From the cell containing the given text, extract its center point as (x, y) coordinate. 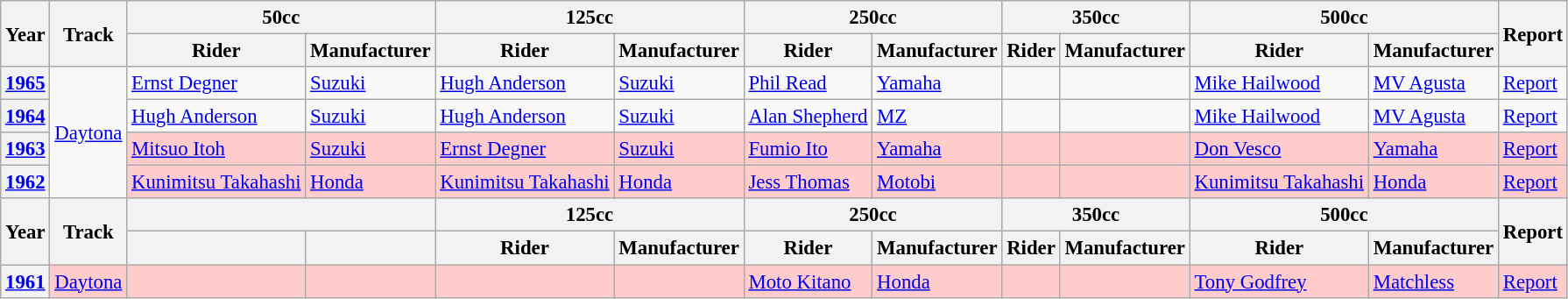
Matchless (1433, 281)
Tony Godfrey (1279, 281)
Motobi (937, 182)
Moto Kitano (808, 281)
1964 (25, 117)
1965 (25, 83)
Phil Read (808, 83)
Alan Shepherd (808, 117)
MZ (937, 117)
1963 (25, 149)
1962 (25, 182)
Jess Thomas (808, 182)
Don Vesco (1279, 149)
1961 (25, 281)
Fumio Ito (808, 149)
Mitsuo Itoh (216, 149)
50cc (281, 18)
